Return [X, Y] of the center of cell containing provided text 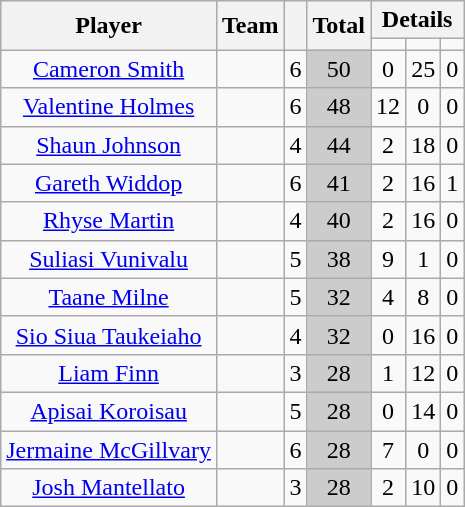
38 [339, 259]
Gareth Widdop [109, 183]
Taane Milne [109, 297]
Cameron Smith [109, 69]
Josh Mantellato [109, 488]
Valentine Holmes [109, 107]
Team [250, 26]
50 [339, 69]
14 [424, 411]
Liam Finn [109, 373]
Suliasi Vunivalu [109, 259]
Player [109, 26]
44 [339, 145]
40 [339, 221]
7 [388, 449]
Shaun Johnson [109, 145]
18 [424, 145]
48 [339, 107]
Apisai Koroisau [109, 411]
10 [424, 488]
41 [339, 183]
9 [388, 259]
Details [418, 20]
25 [424, 69]
Jermaine McGillvary [109, 449]
Sio Siua Taukeiaho [109, 335]
Total [339, 26]
Rhyse Martin [109, 221]
8 [424, 297]
